Capture the cell that displays the provided text and extract its [X, Y] central coordinate. 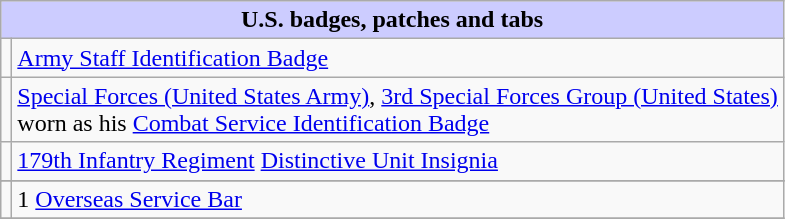
U.S. badges, patches and tabs [392, 20]
Special Forces (United States Army), 3rd Special Forces Group (United States)worn as his Combat Service Identification Badge [398, 110]
1 Overseas Service Bar [398, 199]
179th Infantry Regiment Distinctive Unit Insignia [398, 161]
Army Staff Identification Badge [398, 58]
